Pinpoint the cell where the given text exists, returning its [X, Y] midpoint coordinate. 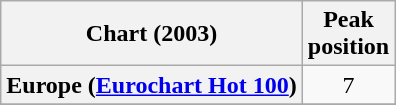
Peakposition [348, 34]
Europe (Eurochart Hot 100) [152, 85]
Chart (2003) [152, 34]
7 [348, 85]
